Search for the cell housing the specified text and yield its (x, y) center coordinate. 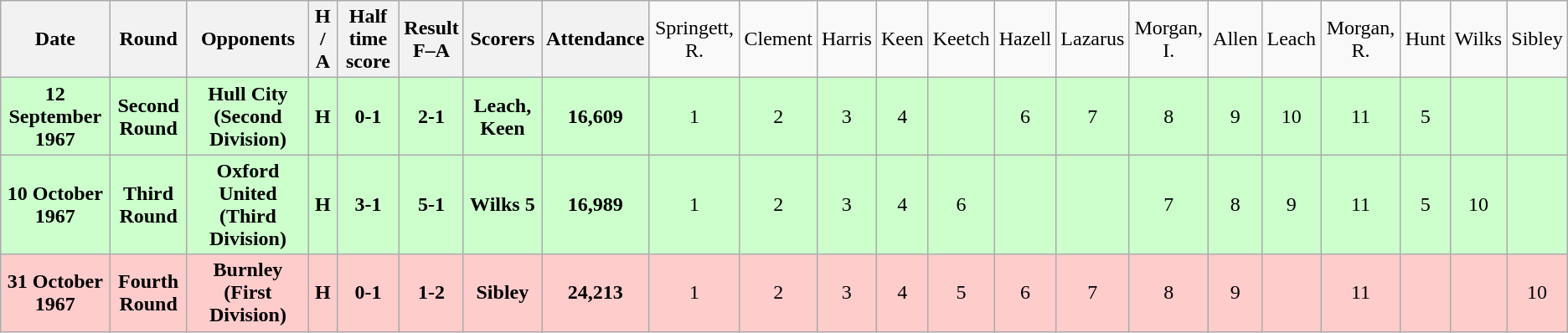
Hazell (1025, 39)
Keetch (962, 39)
H / A (323, 39)
Morgan, I. (1169, 39)
Opponents (248, 39)
12 September 1967 (55, 116)
31 October 1967 (55, 293)
Half time score (369, 39)
Clement (778, 39)
5-1 (431, 204)
Lazarus (1092, 39)
10 October 1967 (55, 204)
Burnley (First Division) (248, 293)
16,989 (596, 204)
Leach (1292, 39)
16,609 (596, 116)
Springett, R. (694, 39)
ResultF–A (431, 39)
3-1 (369, 204)
Scorers (503, 39)
Date (55, 39)
Attendance (596, 39)
1-2 (431, 293)
Wilks 5 (503, 204)
2-1 (431, 116)
Hull City (Second Division) (248, 116)
Hunt (1426, 39)
Fourth Round (148, 293)
Morgan, R. (1361, 39)
Third Round (148, 204)
Keen (902, 39)
Second Round (148, 116)
Leach, Keen (503, 116)
Round (148, 39)
Allen (1235, 39)
24,213 (596, 293)
Harris (846, 39)
Wilks (1478, 39)
Oxford United (Third Division) (248, 204)
